Scan for the cell matching the given text and deliver its [x, y] coordinate at center. 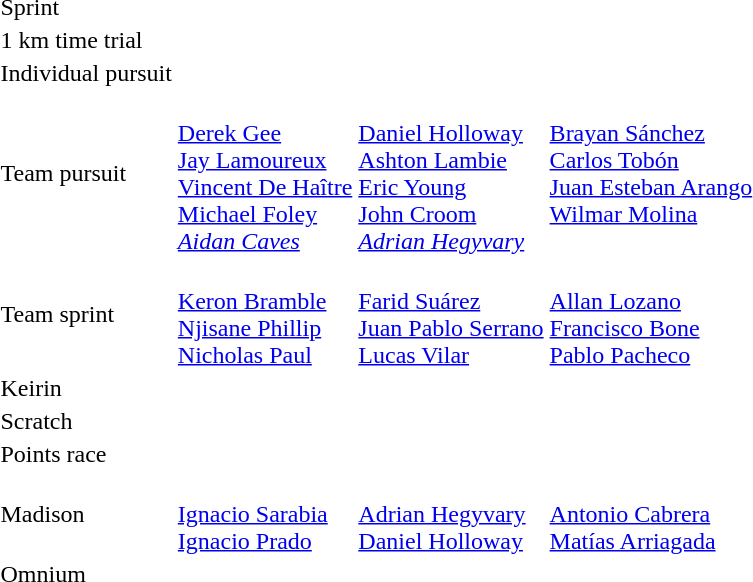
Adrian HegyvaryDaniel Holloway [451, 514]
Derek GeeJay LamoureuxVincent De HaîtreMichael FoleyAidan Caves [264, 174]
Daniel HollowayAshton LambieEric YoungJohn CroomAdrian Hegyvary [451, 174]
Keron BrambleNjisane PhillipNicholas Paul [264, 314]
Ignacio SarabiaIgnacio Prado [264, 514]
Farid SuárezJuan Pablo SerranoLucas Vilar [451, 314]
